Scan for the cell matching the given text and deliver its [x, y] coordinate at center. 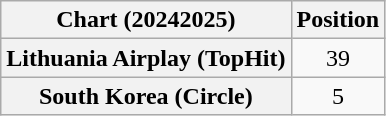
39 [338, 58]
5 [338, 96]
South Korea (Circle) [146, 96]
Position [338, 20]
Chart (20242025) [146, 20]
Lithuania Airplay (TopHit) [146, 58]
